For the text-containing cell, return its midpoint in (x, y) coordinate format. 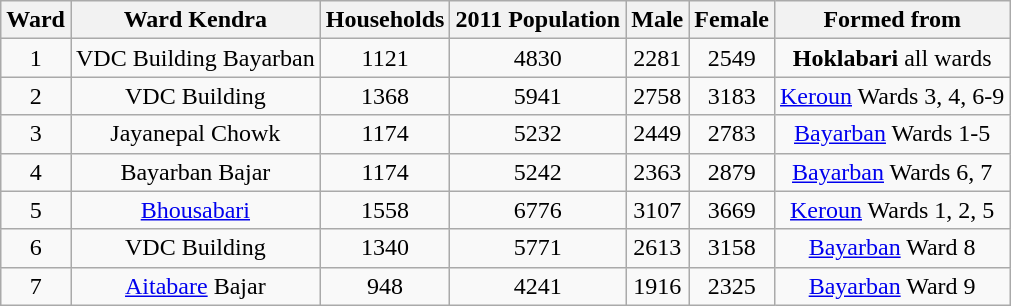
3107 (658, 210)
1558 (385, 210)
VDC Building Bayarban (195, 58)
Bayarban Ward 8 (892, 248)
Ward (36, 20)
1121 (385, 58)
5941 (538, 96)
Keroun Wards 3, 4, 6-9 (892, 96)
Ward Kendra (195, 20)
1916 (658, 286)
1368 (385, 96)
5771 (538, 248)
Hoklabari all wards (892, 58)
3 (36, 134)
5242 (538, 172)
Bayarban Ward 9 (892, 286)
2281 (658, 58)
5 (36, 210)
2758 (658, 96)
2325 (732, 286)
2 (36, 96)
5232 (538, 134)
1340 (385, 248)
7 (36, 286)
6776 (538, 210)
Households (385, 20)
3669 (732, 210)
Jayanepal Chowk (195, 134)
Male (658, 20)
Keroun Wards 1, 2, 5 (892, 210)
4 (36, 172)
2549 (732, 58)
2011 Population (538, 20)
2783 (732, 134)
4241 (538, 286)
Bayarban Wards 1-5 (892, 134)
2613 (658, 248)
Bayarban Wards 6, 7 (892, 172)
6 (36, 248)
948 (385, 286)
Bayarban Bajar (195, 172)
1 (36, 58)
Aitabare Bajar (195, 286)
Female (732, 20)
2879 (732, 172)
3183 (732, 96)
2363 (658, 172)
4830 (538, 58)
3158 (732, 248)
2449 (658, 134)
Bhousabari (195, 210)
Formed from (892, 20)
